From the cell containing the given text, extract its center point as [x, y] coordinate. 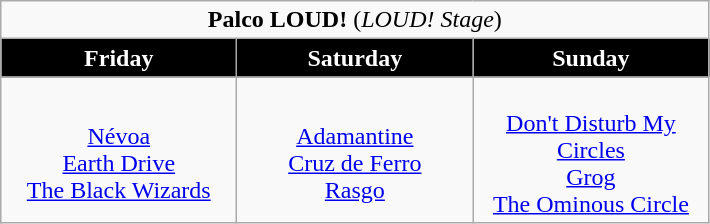
Friday [119, 58]
Adamantine Cruz de Ferro Rasgo [355, 150]
Sunday [591, 58]
Don't Disturb My Circles Grog The Ominous Circle [591, 150]
Palco LOUD! (LOUD! Stage) [355, 20]
Névoa Earth Drive The Black Wizards [119, 150]
Saturday [355, 58]
